Identify which cell holds the provided text, then report its [X, Y] central coordinate. 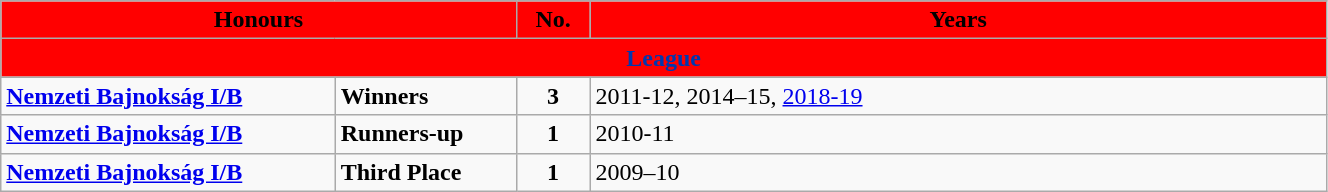
Runners-up [426, 134]
Winners [426, 96]
Years [958, 20]
League [664, 58]
3 [553, 96]
2010-11 [958, 134]
2011-12, 2014–15, 2018-19 [958, 96]
No. [553, 20]
Honours [259, 20]
2009–10 [958, 172]
Third Place [426, 172]
